Search for the cell housing the specified text and yield its [x, y] center coordinate. 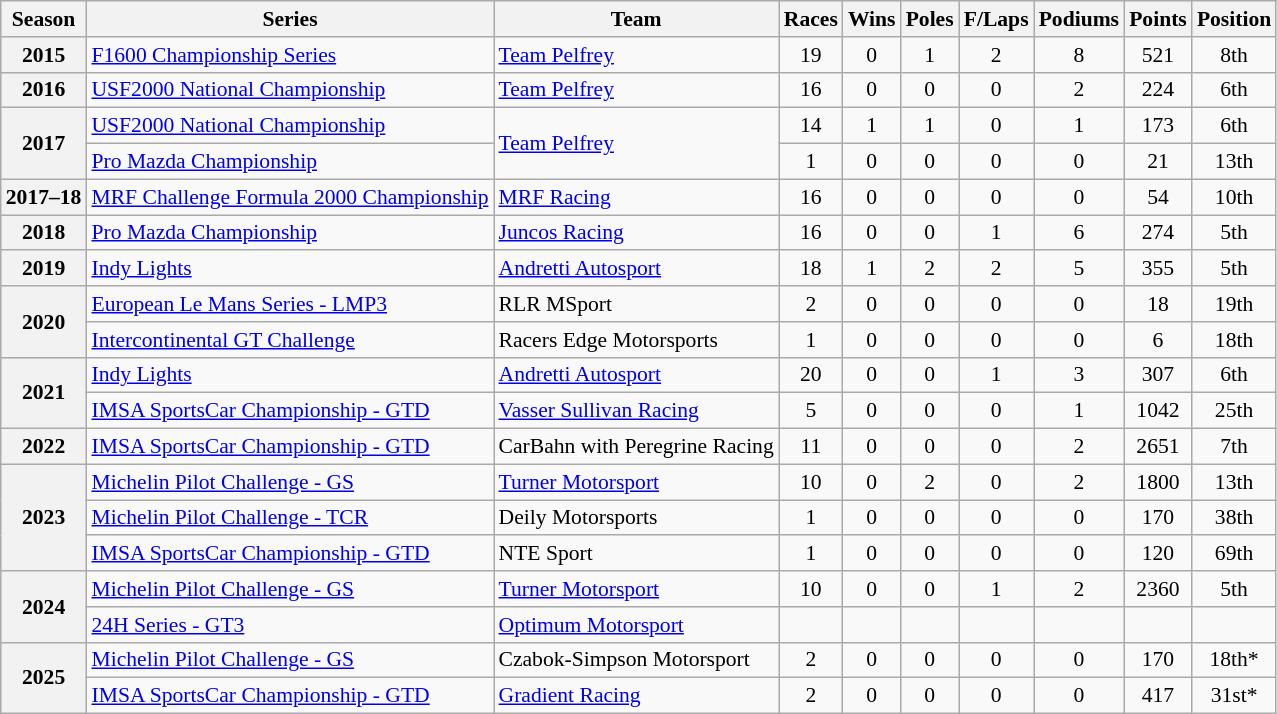
Optimum Motorsport [636, 625]
Races [811, 19]
54 [1158, 197]
224 [1158, 90]
2022 [44, 447]
Czabok-Simpson Motorsport [636, 660]
2025 [44, 678]
11 [811, 447]
2015 [44, 55]
NTE Sport [636, 554]
18th* [1234, 660]
274 [1158, 233]
2020 [44, 322]
8th [1234, 55]
2024 [44, 606]
1800 [1158, 482]
25th [1234, 411]
F/Laps [996, 19]
Season [44, 19]
38th [1234, 518]
355 [1158, 269]
Position [1234, 19]
307 [1158, 375]
3 [1080, 375]
2021 [44, 392]
2017–18 [44, 197]
31st* [1234, 696]
2019 [44, 269]
69th [1234, 554]
417 [1158, 696]
2016 [44, 90]
8 [1080, 55]
120 [1158, 554]
Wins [872, 19]
2023 [44, 518]
RLR MSport [636, 304]
19 [811, 55]
2017 [44, 144]
10th [1234, 197]
21 [1158, 162]
CarBahn with Peregrine Racing [636, 447]
Points [1158, 19]
MRF Challenge Formula 2000 Championship [290, 197]
20 [811, 375]
Michelin Pilot Challenge - TCR [290, 518]
2018 [44, 233]
Deily Motorsports [636, 518]
Racers Edge Motorsports [636, 340]
1042 [1158, 411]
14 [811, 126]
19th [1234, 304]
521 [1158, 55]
173 [1158, 126]
24H Series - GT3 [290, 625]
F1600 Championship Series [290, 55]
Gradient Racing [636, 696]
Series [290, 19]
Team [636, 19]
2360 [1158, 589]
Podiums [1080, 19]
Vasser Sullivan Racing [636, 411]
Juncos Racing [636, 233]
7th [1234, 447]
MRF Racing [636, 197]
European Le Mans Series - LMP3 [290, 304]
18th [1234, 340]
2651 [1158, 447]
Intercontinental GT Challenge [290, 340]
Poles [930, 19]
